Capture the cell that displays the provided text and extract its [X, Y] central coordinate. 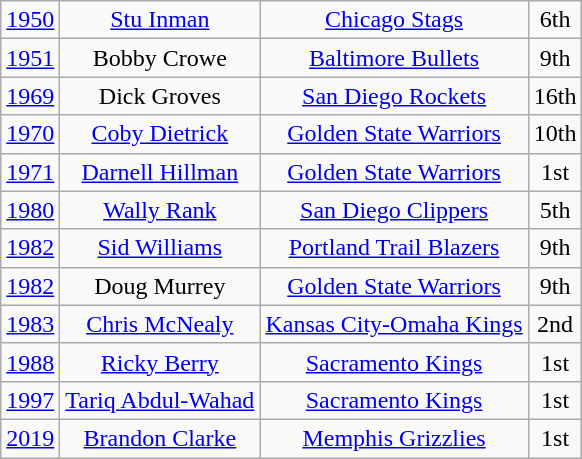
2019 [30, 438]
1970 [30, 134]
6th [555, 20]
Kansas City-Omaha Kings [394, 324]
Memphis Grizzlies [394, 438]
Doug Murrey [160, 286]
5th [555, 210]
Baltimore Bullets [394, 58]
Tariq Abdul-Wahad [160, 400]
Stu Inman [160, 20]
Coby Dietrick [160, 134]
Portland Trail Blazers [394, 248]
Bobby Crowe [160, 58]
1988 [30, 362]
1951 [30, 58]
San Diego Clippers [394, 210]
1969 [30, 96]
Brandon Clarke [160, 438]
Chicago Stags [394, 20]
Sid Williams [160, 248]
10th [555, 134]
1983 [30, 324]
Dick Groves [160, 96]
1950 [30, 20]
Chris McNealy [160, 324]
Wally Rank [160, 210]
Darnell Hillman [160, 172]
1971 [30, 172]
San Diego Rockets [394, 96]
16th [555, 96]
1997 [30, 400]
2nd [555, 324]
1980 [30, 210]
Ricky Berry [160, 362]
